Identify which cell holds the provided text, then report its [x, y] central coordinate. 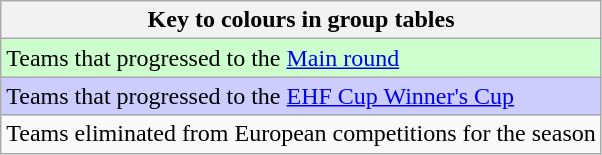
Teams that progressed to the Main round [302, 58]
Key to colours in group tables [302, 20]
Teams eliminated from European competitions for the season [302, 134]
Teams that progressed to the EHF Cup Winner's Cup [302, 96]
